For the text-containing cell, return its midpoint in (x, y) coordinate format. 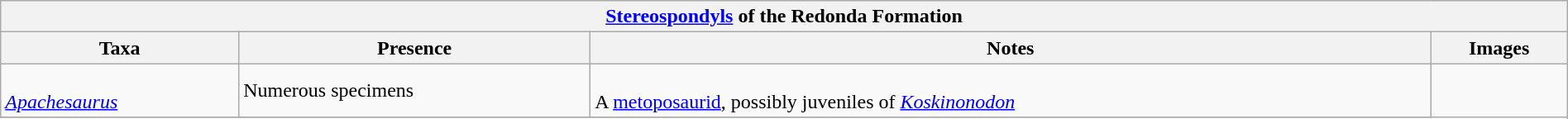
A metoposaurid, possibly juveniles of Koskinonodon (1011, 91)
Numerous specimens (415, 91)
Images (1499, 48)
Presence (415, 48)
Notes (1011, 48)
Taxa (120, 48)
Apachesaurus (120, 91)
Stereospondyls of the Redonda Formation (784, 17)
